Return [x, y] of the center of cell containing provided text 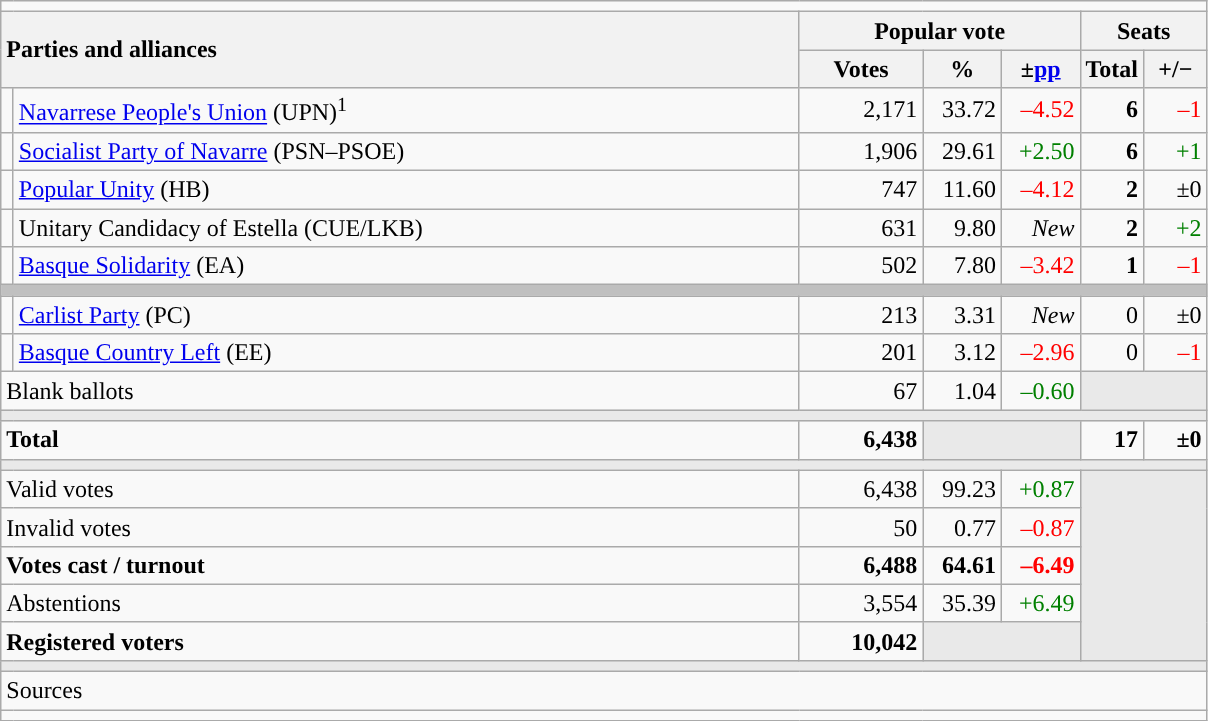
67 [861, 391]
Seats [1144, 31]
Socialist Party of Navarre (PSN–PSOE) [406, 151]
Votes cast / turnout [400, 565]
% [962, 69]
747 [861, 190]
–6.49 [1040, 565]
Blank ballots [400, 391]
50 [861, 527]
213 [861, 315]
3,554 [861, 603]
+2 [1176, 228]
11.60 [962, 190]
Parties and alliances [400, 50]
–4.52 [1040, 110]
Popular Unity (HB) [406, 190]
1 [1112, 266]
6,488 [861, 565]
33.72 [962, 110]
–4.12 [1040, 190]
1.04 [962, 391]
Unitary Candidacy of Estella (CUE/LKB) [406, 228]
Sources [604, 691]
29.61 [962, 151]
35.39 [962, 603]
201 [861, 353]
99.23 [962, 489]
Abstentions [400, 603]
±pp [1040, 69]
–3.42 [1040, 266]
Popular vote [940, 31]
+0.87 [1040, 489]
–0.60 [1040, 391]
+1 [1176, 151]
+/− [1176, 69]
502 [861, 266]
10,042 [861, 641]
17 [1112, 440]
Navarrese People's Union (UPN)1 [406, 110]
Basque Solidarity (EA) [406, 266]
64.61 [962, 565]
–2.96 [1040, 353]
9.80 [962, 228]
631 [861, 228]
3.12 [962, 353]
+2.50 [1040, 151]
3.31 [962, 315]
+6.49 [1040, 603]
Valid votes [400, 489]
Carlist Party (PC) [406, 315]
–0.87 [1040, 527]
Invalid votes [400, 527]
1,906 [861, 151]
7.80 [962, 266]
Basque Country Left (EE) [406, 353]
Votes [861, 69]
Registered voters [400, 641]
2,171 [861, 110]
0.77 [962, 527]
